Find where the given text appears and provide that cell's center as [X, Y] coordinate. 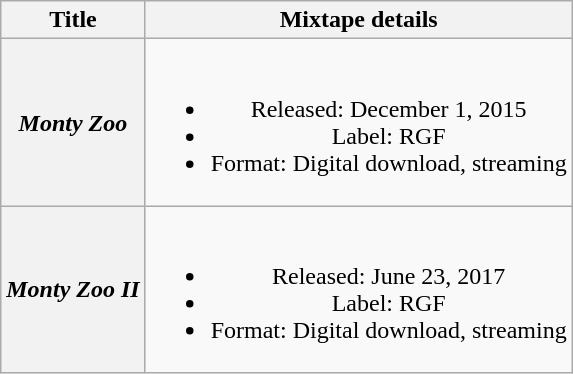
Mixtape details [358, 20]
Title [73, 20]
Monty Zoo II [73, 290]
Monty Zoo [73, 122]
Released: December 1, 2015Label: RGFFormat: Digital download, streaming [358, 122]
Released: June 23, 2017Label: RGFFormat: Digital download, streaming [358, 290]
